Search for the cell housing the specified text and yield its (x, y) center coordinate. 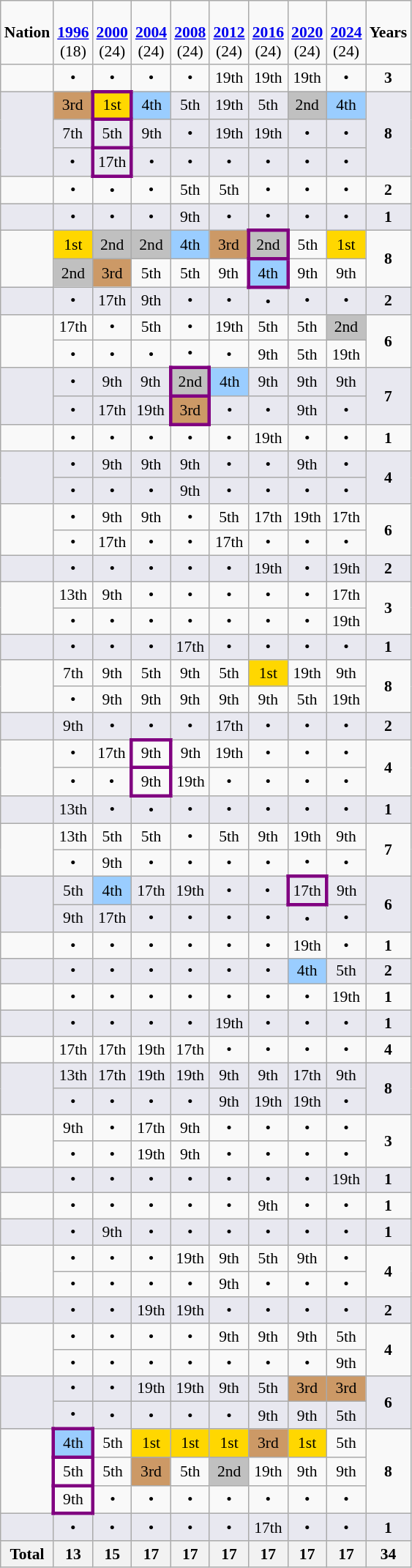
2012(24) (228, 32)
34 (389, 1554)
2024(24) (345, 32)
Nation (27, 32)
2004(24) (151, 32)
Total (27, 1554)
Years (389, 32)
2008(24) (190, 32)
2000(24) (113, 32)
2016(24) (268, 32)
13 (73, 1554)
2020(24) (307, 32)
1996(18) (73, 32)
15 (113, 1554)
